Identify which cell holds the provided text, then report its [X, Y] central coordinate. 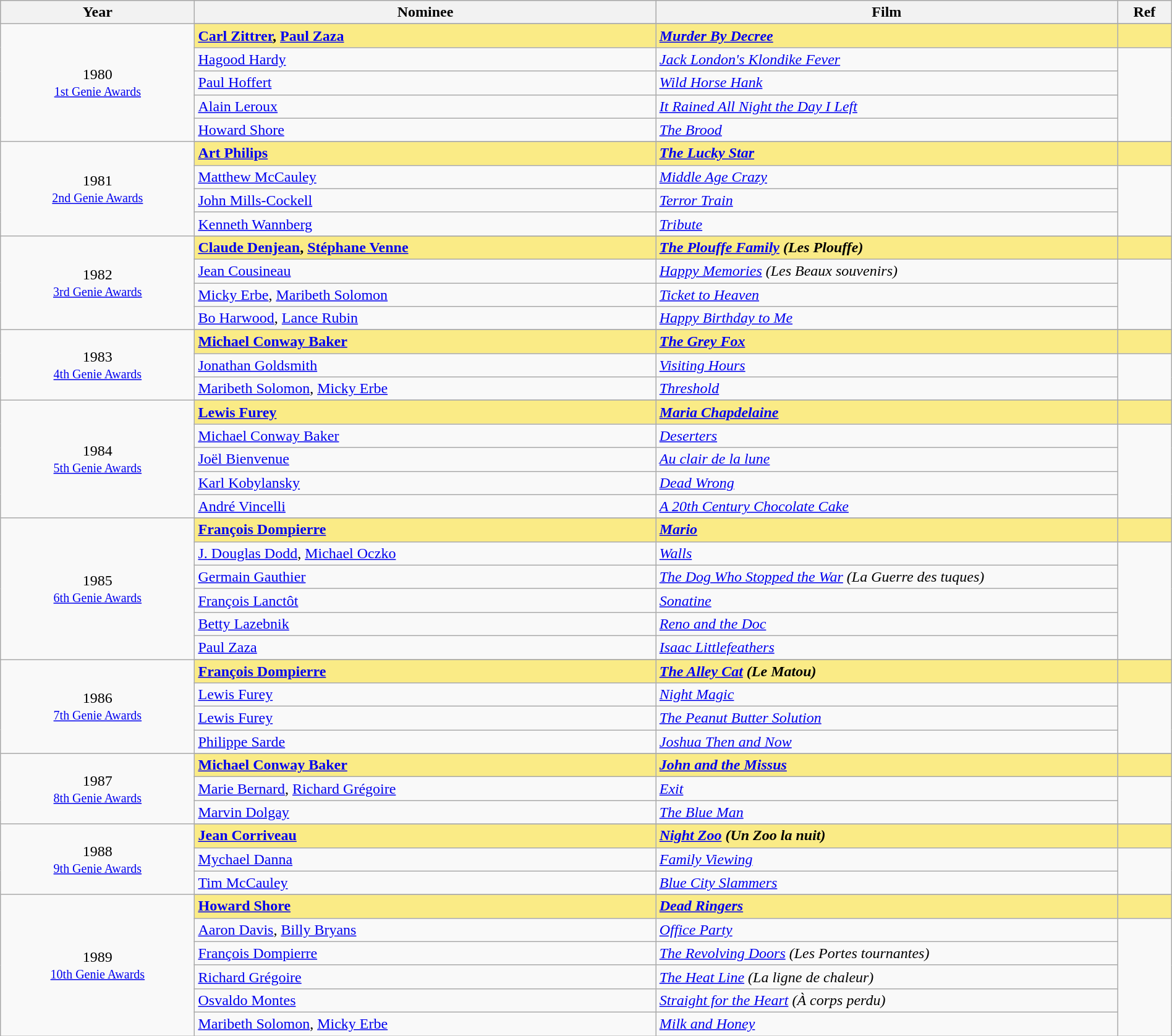
1986 7th Genie Awards [98, 706]
Walls [886, 553]
1983 4th Genie Awards [98, 365]
Year [98, 12]
Office Party [886, 930]
Au clair de la lune [886, 459]
Carl Zittrer, Paul Zaza [425, 36]
Karl Kobylansky [425, 483]
The Blue Man [886, 812]
Kenneth Wannberg [425, 224]
Bo Harwood, Lance Rubin [425, 318]
Sonatine [886, 600]
Happy Birthday to Me [886, 318]
1989 10th Genie Awards [98, 965]
Ref [1145, 12]
Visiting Hours [886, 365]
Jean Cousineau [425, 271]
Middle Age Crazy [886, 177]
Aaron Davis, Billy Bryans [425, 930]
Straight for the Heart (À corps perdu) [886, 1000]
Paul Hoffert [425, 83]
Hagood Hardy [425, 59]
Night Zoo (Un Zoo la nuit) [886, 836]
Osvaldo Montes [425, 1000]
Joël Bienvenue [425, 459]
It Rained All Night the Day I Left [886, 106]
Reno and the Doc [886, 624]
Tim McCauley [425, 883]
1982 3rd Genie Awards [98, 282]
1981 2nd Genie Awards [98, 189]
Isaac Littlefeathers [886, 647]
J. Douglas Dodd, Michael Oczko [425, 553]
André Vincelli [425, 506]
1985 6th Genie Awards [98, 588]
Marvin Dolgay [425, 812]
Germain Gauthier [425, 577]
Alain Leroux [425, 106]
Betty Lazebnik [425, 624]
Milk and Honey [886, 1024]
Family Viewing [886, 859]
Art Philips [425, 153]
Paul Zaza [425, 647]
Joshua Then and Now [886, 742]
Mario [886, 530]
Jonathan Goldsmith [425, 365]
The Peanut Butter Solution [886, 718]
Richard Grégoire [425, 977]
Wild Horse Hank [886, 83]
Exit [886, 789]
Matthew McCauley [425, 177]
Dead Ringers [886, 906]
Happy Memories (Les Beaux souvenirs) [886, 271]
1988 9th Genie Awards [98, 859]
Ticket to Heaven [886, 295]
Film [886, 12]
Murder By Decree [886, 36]
François Lanctôt [425, 600]
The Brood [886, 130]
John and the Missus [886, 765]
John Mills-Cockell [425, 200]
Maria Chapdelaine [886, 412]
Philippe Sarde [425, 742]
Claude Denjean, Stéphane Venne [425, 247]
The Revolving Doors (Les Portes tournantes) [886, 953]
Marie Bernard, Richard Grégoire [425, 789]
Jack London's Klondike Fever [886, 59]
The Plouffe Family (Les Plouffe) [886, 247]
Dead Wrong [886, 483]
Night Magic [886, 695]
1980 1st Genie Awards [98, 83]
1987 8th Genie Awards [98, 789]
Micky Erbe, Maribeth Solomon [425, 295]
Mychael Danna [425, 859]
Threshold [886, 389]
Deserters [886, 436]
The Dog Who Stopped the War (La Guerre des tuques) [886, 577]
The Alley Cat (Le Matou) [886, 671]
A 20th Century Chocolate Cake [886, 506]
The Grey Fox [886, 342]
Tribute [886, 224]
Terror Train [886, 200]
Blue City Slammers [886, 883]
Nominee [425, 12]
The Lucky Star [886, 153]
Jean Corriveau [425, 836]
The Heat Line (La ligne de chaleur) [886, 977]
1984 5th Genie Awards [98, 459]
